Extract the [X, Y] coordinate from the center of the cell holding the provided text.  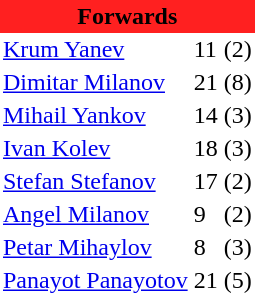
9 [206, 214]
Stefan Stefanov [96, 182]
Petar Mihaylov [96, 248]
11 [206, 50]
(8) [238, 82]
8 [206, 248]
14 [206, 116]
Krum Yanev [96, 50]
Angel Milanov [96, 214]
Forwards [128, 16]
17 [206, 182]
21 [206, 82]
18 [206, 148]
Mihail Yankov [96, 116]
Dimitar Milanov [96, 82]
Ivan Kolev [96, 148]
